Scan for the cell matching the given text and deliver its (x, y) coordinate at center. 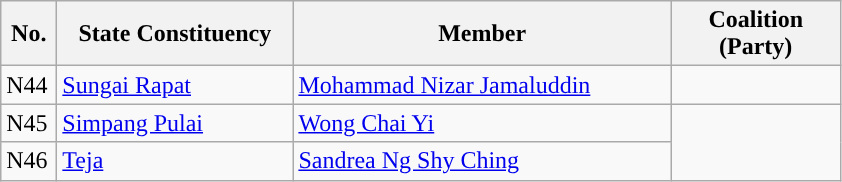
Coalition (Party) (756, 34)
Teja (175, 161)
N45 (29, 123)
Member (482, 34)
Simpang Pulai (175, 123)
Sungai Rapat (175, 85)
Wong Chai Yi (482, 123)
No. (29, 34)
State Constituency (175, 34)
Mohammad Nizar Jamaluddin (482, 85)
N44 (29, 85)
Sandrea Ng Shy Ching (482, 161)
N46 (29, 161)
